Return the [x, y] coordinate for the center point of the cell that contains the specified text.  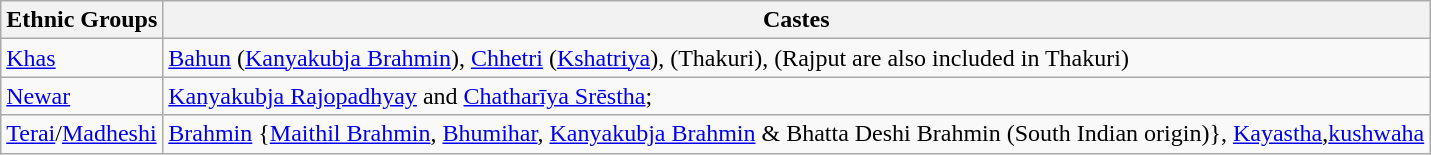
Ethnic Groups [82, 20]
Newar [82, 96]
Bahun (Kanyakubja Brahmin), Chhetri (Kshatriya), (Thakuri), (Rajput are also included in Thakuri) [796, 58]
Castes [796, 20]
Brahmin {Maithil Brahmin, Bhumihar, Kanyakubja Brahmin & Bhatta Deshi Brahmin (South Indian origin)}, Kayastha,kushwaha [796, 134]
Kanyakubja Rajopadhyay and Chatharīya Srēstha; [796, 96]
Terai/Madheshi [82, 134]
Khas [82, 58]
